Provide the [x, y] coordinate of the cell's center where the given text is located.  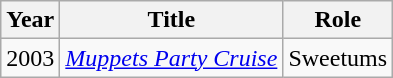
2003 [30, 58]
Muppets Party Cruise [172, 58]
Title [172, 20]
Role [338, 20]
Year [30, 20]
Sweetums [338, 58]
